Return the (x, y) coordinate for the center point of the cell that contains the specified text.  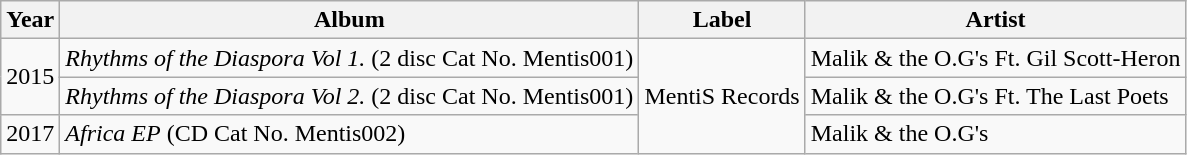
Year (30, 20)
2015 (30, 77)
Rhythms of the Diaspora Vol 2. (2 disc Cat No. Mentis001) (350, 96)
Africa EP (CD Cat No. Mentis002) (350, 134)
Malik & the O.G's Ft. Gil Scott-Heron (996, 58)
Malik & the O.G's (996, 134)
Artist (996, 20)
Album (350, 20)
MentiS Records (722, 96)
Rhythms of the Diaspora Vol 1. (2 disc Cat No. Mentis001) (350, 58)
Malik & the O.G's Ft. The Last Poets (996, 96)
Label (722, 20)
2017 (30, 134)
